Return [X, Y] of the center of cell containing provided text 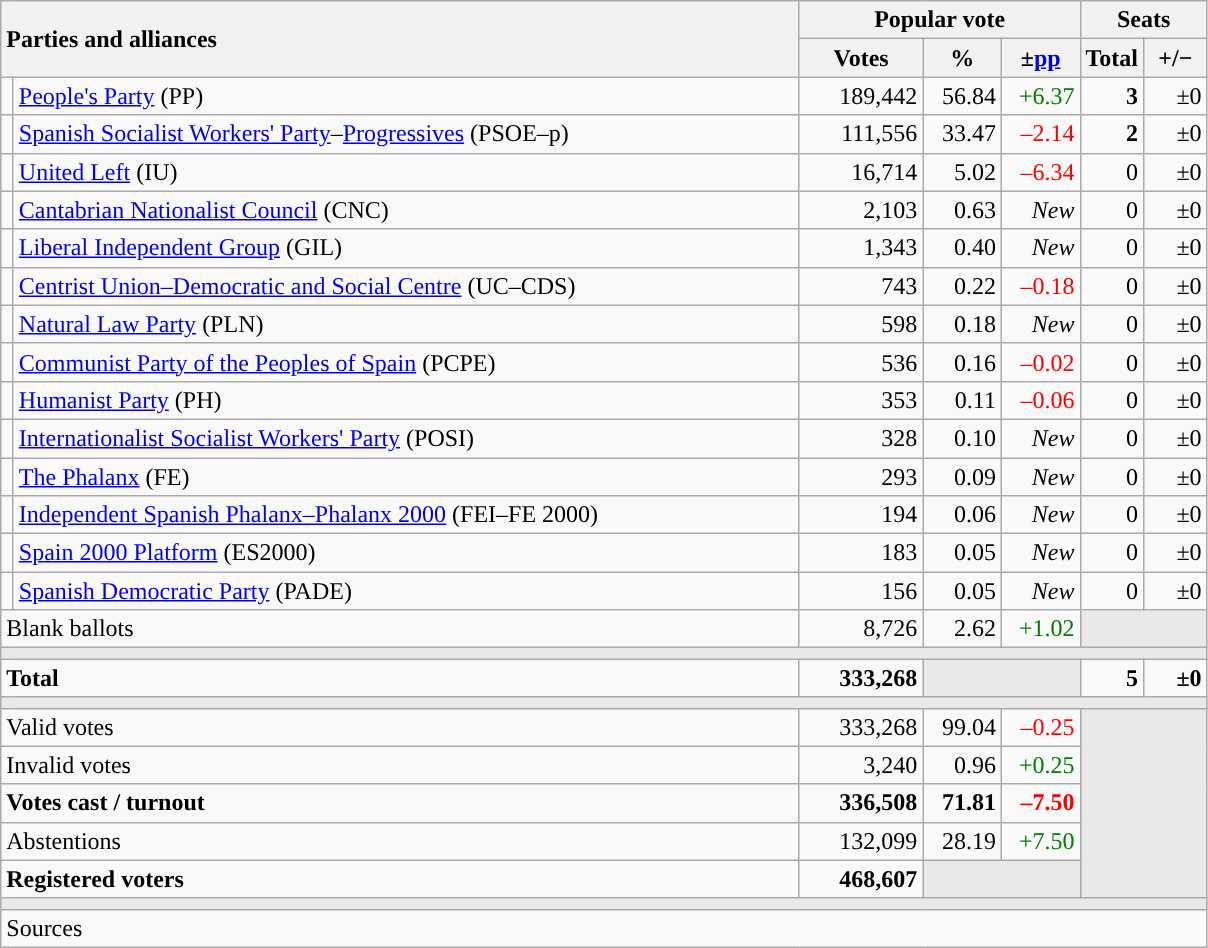
±pp [1040, 58]
Centrist Union–Democratic and Social Centre (UC–CDS) [406, 286]
Communist Party of the Peoples of Spain (PCPE) [406, 362]
Spain 2000 Platform (ES2000) [406, 553]
111,556 [861, 134]
0.18 [962, 324]
–0.25 [1040, 727]
–0.02 [1040, 362]
–7.50 [1040, 803]
–6.34 [1040, 172]
2 [1112, 134]
194 [861, 515]
Invalid votes [400, 765]
3 [1112, 96]
Spanish Socialist Workers' Party–Progressives (PSOE–p) [406, 134]
Seats [1144, 20]
–2.14 [1040, 134]
71.81 [962, 803]
1,343 [861, 248]
536 [861, 362]
Popular vote [940, 20]
+0.25 [1040, 765]
0.40 [962, 248]
Internationalist Socialist Workers' Party (POSI) [406, 438]
Liberal Independent Group (GIL) [406, 248]
United Left (IU) [406, 172]
Cantabrian Nationalist Council (CNC) [406, 210]
33.47 [962, 134]
Abstentions [400, 841]
99.04 [962, 727]
–0.06 [1040, 400]
328 [861, 438]
8,726 [861, 629]
Sources [604, 928]
Independent Spanish Phalanx–Phalanx 2000 (FEI–FE 2000) [406, 515]
2,103 [861, 210]
2.62 [962, 629]
+7.50 [1040, 841]
+1.02 [1040, 629]
0.10 [962, 438]
16,714 [861, 172]
Parties and alliances [400, 39]
183 [861, 553]
0.06 [962, 515]
Votes cast / turnout [400, 803]
Spanish Democratic Party (PADE) [406, 591]
598 [861, 324]
353 [861, 400]
People's Party (PP) [406, 96]
+6.37 [1040, 96]
0.96 [962, 765]
0.16 [962, 362]
56.84 [962, 96]
3,240 [861, 765]
The Phalanx (FE) [406, 477]
293 [861, 477]
0.11 [962, 400]
Natural Law Party (PLN) [406, 324]
Votes [861, 58]
Humanist Party (PH) [406, 400]
0.22 [962, 286]
28.19 [962, 841]
Valid votes [400, 727]
0.09 [962, 477]
Registered voters [400, 879]
5 [1112, 678]
0.63 [962, 210]
156 [861, 591]
+/− [1176, 58]
132,099 [861, 841]
% [962, 58]
743 [861, 286]
468,607 [861, 879]
189,442 [861, 96]
5.02 [962, 172]
Blank ballots [400, 629]
336,508 [861, 803]
–0.18 [1040, 286]
